Scan for the cell matching the given text and deliver its (X, Y) coordinate at center. 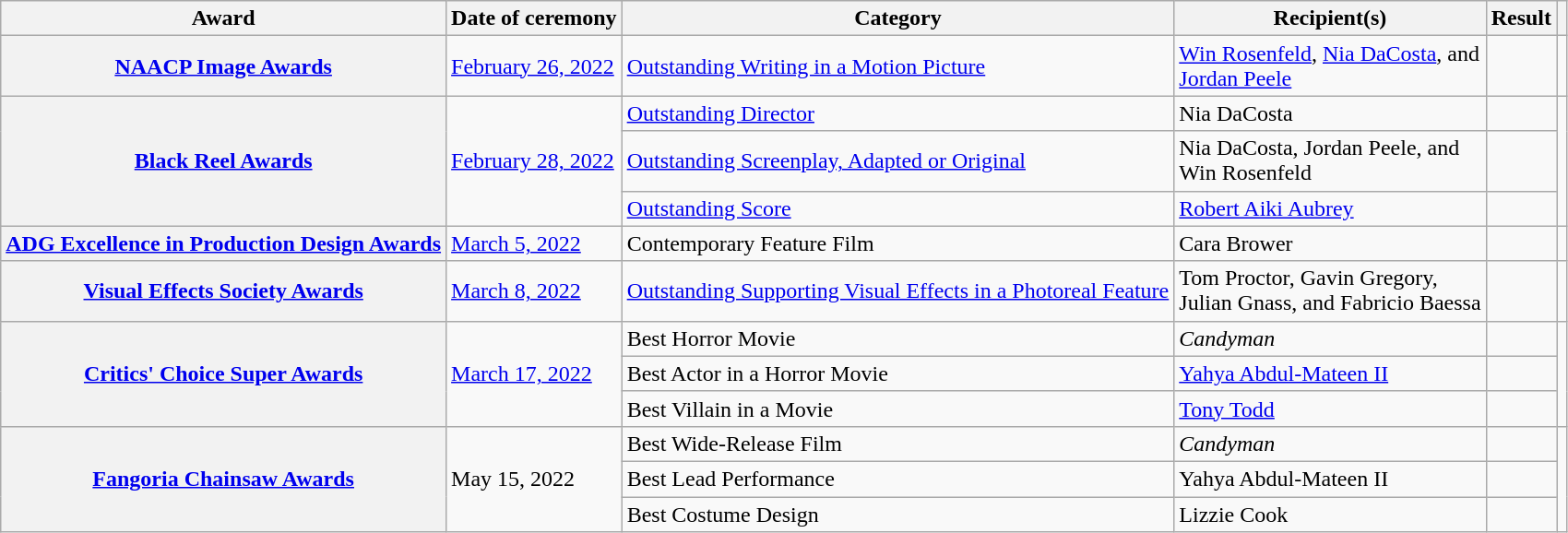
Tom Proctor, Gavin Gregory, Julian Gnass, and Fabricio Baessa (1330, 291)
Cara Brower (1330, 243)
Result (1521, 18)
Outstanding Supporting Visual Effects in a Photoreal Feature (898, 291)
Best Horror Movie (898, 338)
March 8, 2022 (535, 291)
Critics' Choice Super Awards (223, 373)
Outstanding Writing in a Motion Picture (898, 66)
Best Actor in a Horror Movie (898, 373)
Fangoria Chainsaw Awards (223, 479)
Visual Effects Society Awards (223, 291)
Black Reel Awards (223, 160)
Date of ceremony (535, 18)
Contemporary Feature Film (898, 243)
Best Villain in a Movie (898, 409)
Outstanding Score (898, 208)
Outstanding Director (898, 113)
Best Wide-Release Film (898, 444)
February 28, 2022 (535, 160)
March 17, 2022 (535, 373)
Robert Aiki Aubrey (1330, 208)
Lizzie Cook (1330, 514)
May 15, 2022 (535, 479)
NAACP Image Awards (223, 66)
Category (898, 18)
Best Costume Design (898, 514)
Award (223, 18)
Tony Todd (1330, 409)
Nia DaCosta (1330, 113)
ADG Excellence in Production Design Awards (223, 243)
Nia DaCosta, Jordan Peele, and Win Rosenfeld (1330, 160)
Best Lead Performance (898, 479)
February 26, 2022 (535, 66)
Outstanding Screenplay, Adapted or Original (898, 160)
Recipient(s) (1330, 18)
Win Rosenfeld, Nia DaCosta, and Jordan Peele (1330, 66)
March 5, 2022 (535, 243)
